Locate the cell with the specified text and output its (X, Y) center coordinate. 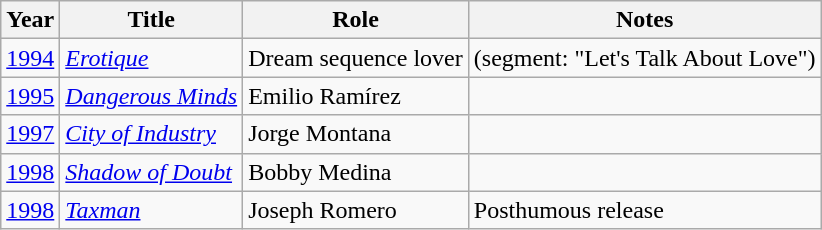
Dangerous Minds (152, 96)
1995 (30, 96)
Erotique (152, 58)
Title (152, 20)
Dream sequence lover (356, 58)
Shadow of Doubt (152, 172)
Emilio Ramírez (356, 96)
Posthumous release (644, 210)
City of Industry (152, 134)
(segment: "Let's Talk About Love") (644, 58)
Jorge Montana (356, 134)
Joseph Romero (356, 210)
1994 (30, 58)
Taxman (152, 210)
Bobby Medina (356, 172)
Year (30, 20)
1997 (30, 134)
Notes (644, 20)
Role (356, 20)
